Locate the cell with the specified text and output its [x, y] center coordinate. 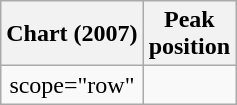
Chart (2007) [72, 34]
Peakposition [189, 34]
scope="row" [72, 85]
